Pinpoint the cell where the given text exists, returning its [x, y] midpoint coordinate. 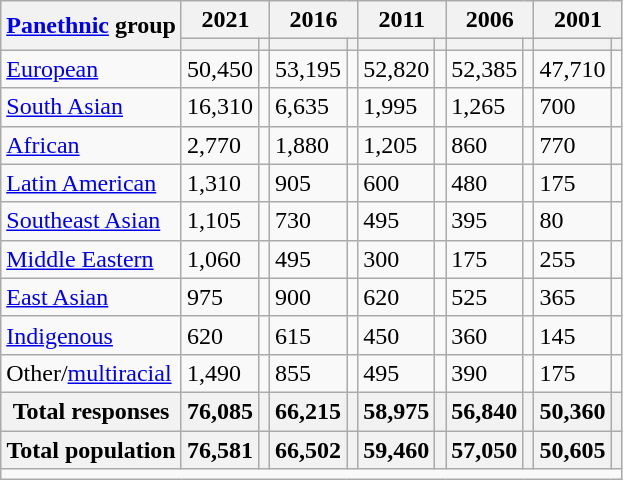
Other/multiracial [92, 373]
1,995 [396, 107]
365 [572, 297]
525 [484, 297]
300 [396, 259]
1,880 [308, 145]
700 [572, 107]
2021 [225, 20]
80 [572, 221]
52,820 [396, 69]
Latin American [92, 183]
395 [484, 221]
770 [572, 145]
2016 [314, 20]
European [92, 69]
1,265 [484, 107]
905 [308, 183]
Total population [92, 449]
African [92, 145]
76,581 [220, 449]
Panethnic group [92, 26]
76,085 [220, 411]
66,502 [308, 449]
59,460 [396, 449]
975 [220, 297]
Total responses [92, 411]
East Asian [92, 297]
855 [308, 373]
2006 [490, 20]
480 [484, 183]
1,105 [220, 221]
50,450 [220, 69]
66,215 [308, 411]
16,310 [220, 107]
50,360 [572, 411]
Southeast Asian [92, 221]
53,195 [308, 69]
52,385 [484, 69]
600 [396, 183]
450 [396, 335]
47,710 [572, 69]
6,635 [308, 107]
730 [308, 221]
58,975 [396, 411]
2001 [578, 20]
1,490 [220, 373]
50,605 [572, 449]
57,050 [484, 449]
2011 [402, 20]
360 [484, 335]
56,840 [484, 411]
900 [308, 297]
1,205 [396, 145]
145 [572, 335]
390 [484, 373]
1,060 [220, 259]
South Asian [92, 107]
1,310 [220, 183]
860 [484, 145]
2,770 [220, 145]
255 [572, 259]
Indigenous [92, 335]
615 [308, 335]
Middle Eastern [92, 259]
